Output the [x, y] coordinate of the center of the cell containing the given text.  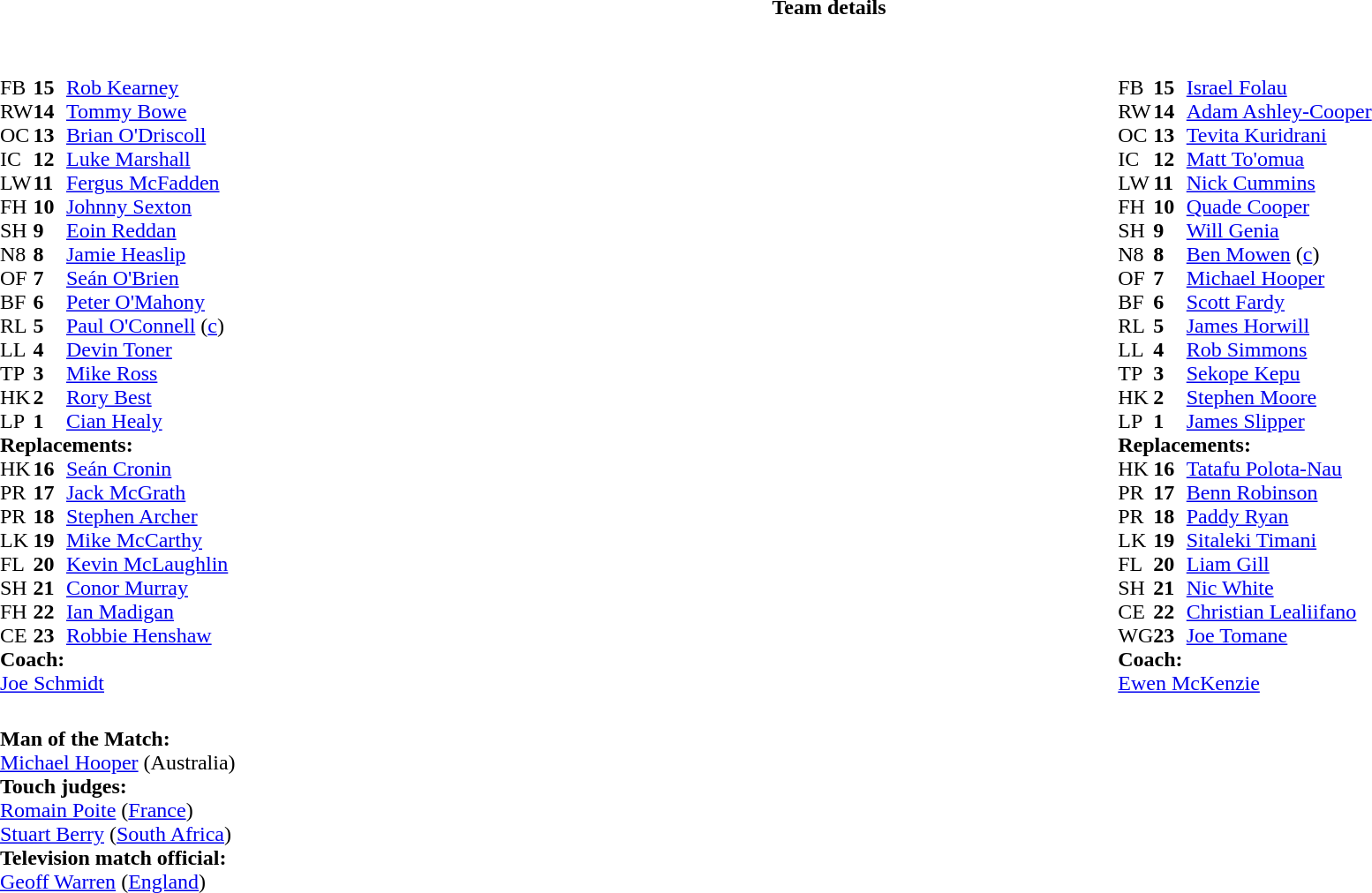
Ben Mowen (c) [1279, 254]
Joe Schmidt [114, 683]
Peter O'Mahony [147, 302]
Mike McCarthy [147, 540]
Johnny Sexton [147, 206]
Paul O'Connell (c) [147, 326]
Jack McGrath [147, 492]
Mike Ross [147, 374]
Benn Robinson [1279, 492]
Seán O'Brien [147, 279]
Sekope Kepu [1279, 374]
Adam Ashley-Cooper [1279, 111]
Scott Fardy [1279, 302]
Will Genia [1279, 231]
Ian Madigan [147, 612]
Cian Healy [147, 422]
WG [1135, 635]
Rob Kearney [147, 88]
James Slipper [1279, 422]
Luke Marshall [147, 159]
Christian Lealiifano [1279, 612]
Stephen Archer [147, 517]
Tommy Bowe [147, 111]
Kevin McLaughlin [147, 565]
Stephen Moore [1279, 397]
Israel Folau [1279, 88]
Michael Hooper [1279, 279]
Nick Cummins [1279, 184]
Rob Simmons [1279, 349]
Devin Toner [147, 349]
Seán Cronin [147, 469]
Nic White [1279, 588]
Brian O'Driscoll [147, 136]
Joe Tomane [1279, 635]
Eoin Reddan [147, 231]
Fergus McFadden [147, 184]
Jamie Heaslip [147, 254]
James Horwill [1279, 326]
Ewen McKenzie [1245, 683]
Tatafu Polota-Nau [1279, 469]
Robbie Henshaw [147, 635]
Paddy Ryan [1279, 517]
Conor Murray [147, 588]
Quade Cooper [1279, 206]
Tevita Kuridrani [1279, 136]
Matt To'omua [1279, 159]
Liam Gill [1279, 565]
Rory Best [147, 397]
Sitaleki Timani [1279, 540]
